Pinpoint the cell where the given text exists, returning its (x, y) midpoint coordinate. 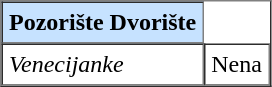
Nena (237, 65)
Venecijanke (103, 65)
Pozorište Dvorište (103, 23)
